Extract the [X, Y] coordinate from the center of the cell holding the provided text.  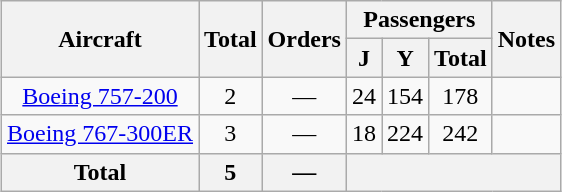
18 [364, 134]
Y [406, 58]
J [364, 58]
Boeing 757-200 [100, 96]
Orders [304, 39]
Aircraft [100, 39]
2 [231, 96]
242 [461, 134]
178 [461, 96]
154 [406, 96]
Boeing 767-300ER [100, 134]
Notes [526, 39]
5 [231, 172]
224 [406, 134]
Passengers [419, 20]
24 [364, 96]
3 [231, 134]
